Return the (x, y) coordinate for the center point of the cell that contains the specified text.  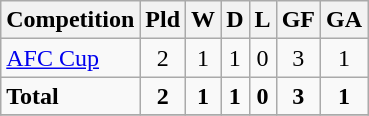
AFC Cup (70, 58)
W (204, 20)
D (235, 20)
L (262, 20)
GF (298, 20)
Total (70, 96)
GA (344, 20)
Competition (70, 20)
Pld (163, 20)
